Find where the given text appears and provide that cell's center as (x, y) coordinate. 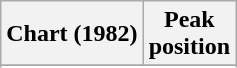
Chart (1982) (72, 34)
Peakposition (189, 34)
